Find where the given text appears and provide that cell's center as (x, y) coordinate. 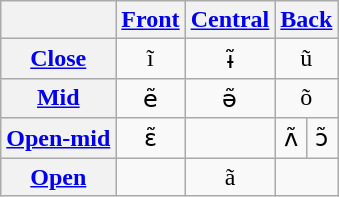
ɔ̃ (322, 138)
Open (58, 177)
ẽ (150, 98)
ĩ (150, 59)
Front (150, 20)
ũ (306, 59)
Mid (58, 98)
ã (230, 177)
ə̃ (230, 98)
ɨ̃ (230, 59)
ʌ̃ (291, 138)
Open-mid (58, 138)
Close (58, 59)
õ (306, 98)
Central (230, 20)
ɛ̃ (150, 138)
Back (306, 20)
